Capture the cell that displays the provided text and extract its [X, Y] central coordinate. 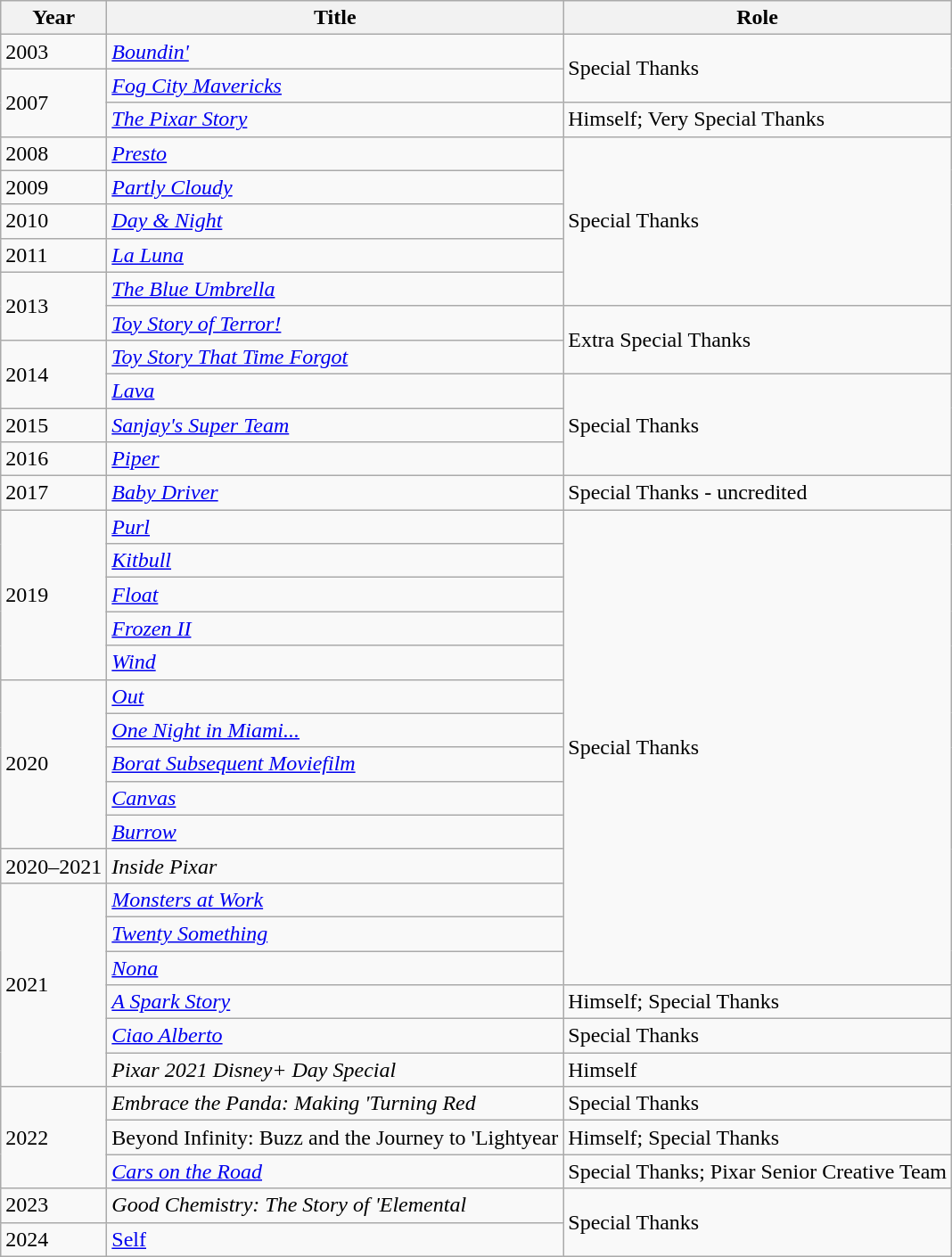
Special Thanks - uncredited [758, 493]
Kitbull [335, 561]
Baby Driver [335, 493]
2007 [53, 103]
2021 [53, 984]
Pixar 2021 Disney+ Day Special [335, 1070]
Twenty Something [335, 933]
2011 [53, 255]
2003 [53, 52]
Inside Pixar [335, 866]
Boundin' [335, 52]
Burrow [335, 832]
2015 [53, 425]
Himself [758, 1070]
Fog City Mavericks [335, 86]
2008 [53, 153]
Year [53, 18]
La Luna [335, 255]
A Spark Story [335, 1002]
Cars on the Road [335, 1171]
2020 [53, 764]
2022 [53, 1138]
Beyond Infinity: Buzz and the Journey to 'Lightyear [335, 1138]
One Night in Miami... [335, 730]
Self [335, 1239]
Day & Night [335, 221]
2017 [53, 493]
Toy Story of Terror! [335, 323]
Toy Story That Time Forgot [335, 357]
Title [335, 18]
Wind [335, 662]
Monsters at Work [335, 900]
Canvas [335, 798]
2020–2021 [53, 866]
Out [335, 696]
Sanjay's Super Team [335, 425]
The Blue Umbrella [335, 289]
Purl [335, 527]
2023 [53, 1205]
2024 [53, 1239]
Special Thanks; Pixar Senior Creative Team [758, 1171]
2010 [53, 221]
Good Chemistry: The Story of 'Elemental [335, 1205]
2014 [53, 374]
Piper [335, 459]
2016 [53, 459]
Lava [335, 390]
2009 [53, 187]
Embrace the Panda: Making 'Turning Red [335, 1104]
The Pixar Story [335, 119]
Frozen II [335, 628]
Partly Cloudy [335, 187]
Ciao Alberto [335, 1036]
Float [335, 595]
Nona [335, 967]
Role [758, 18]
Borat Subsequent Moviefilm [335, 764]
2013 [53, 306]
Extra Special Thanks [758, 340]
Presto [335, 153]
2019 [53, 595]
Himself; Very Special Thanks [758, 119]
